Identify which cell holds the provided text, then report its [x, y] central coordinate. 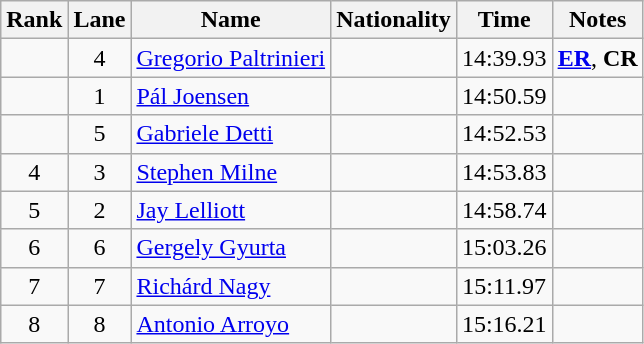
14:58.74 [504, 210]
14:52.53 [504, 134]
15:16.21 [504, 324]
Stephen Milne [231, 172]
15:11.97 [504, 286]
Name [231, 20]
3 [100, 172]
2 [100, 210]
15:03.26 [504, 248]
Notes [598, 20]
14:50.59 [504, 96]
Nationality [394, 20]
Antonio Arroyo [231, 324]
Lane [100, 20]
Rank [34, 20]
Jay Lelliott [231, 210]
14:53.83 [504, 172]
Time [504, 20]
Gregorio Paltrinieri [231, 58]
Gergely Gyurta [231, 248]
14:39.93 [504, 58]
Richárd Nagy [231, 286]
ER, CR [598, 58]
Pál Joensen [231, 96]
Gabriele Detti [231, 134]
1 [100, 96]
